Find where the given text appears and provide that cell's center as [X, Y] coordinate. 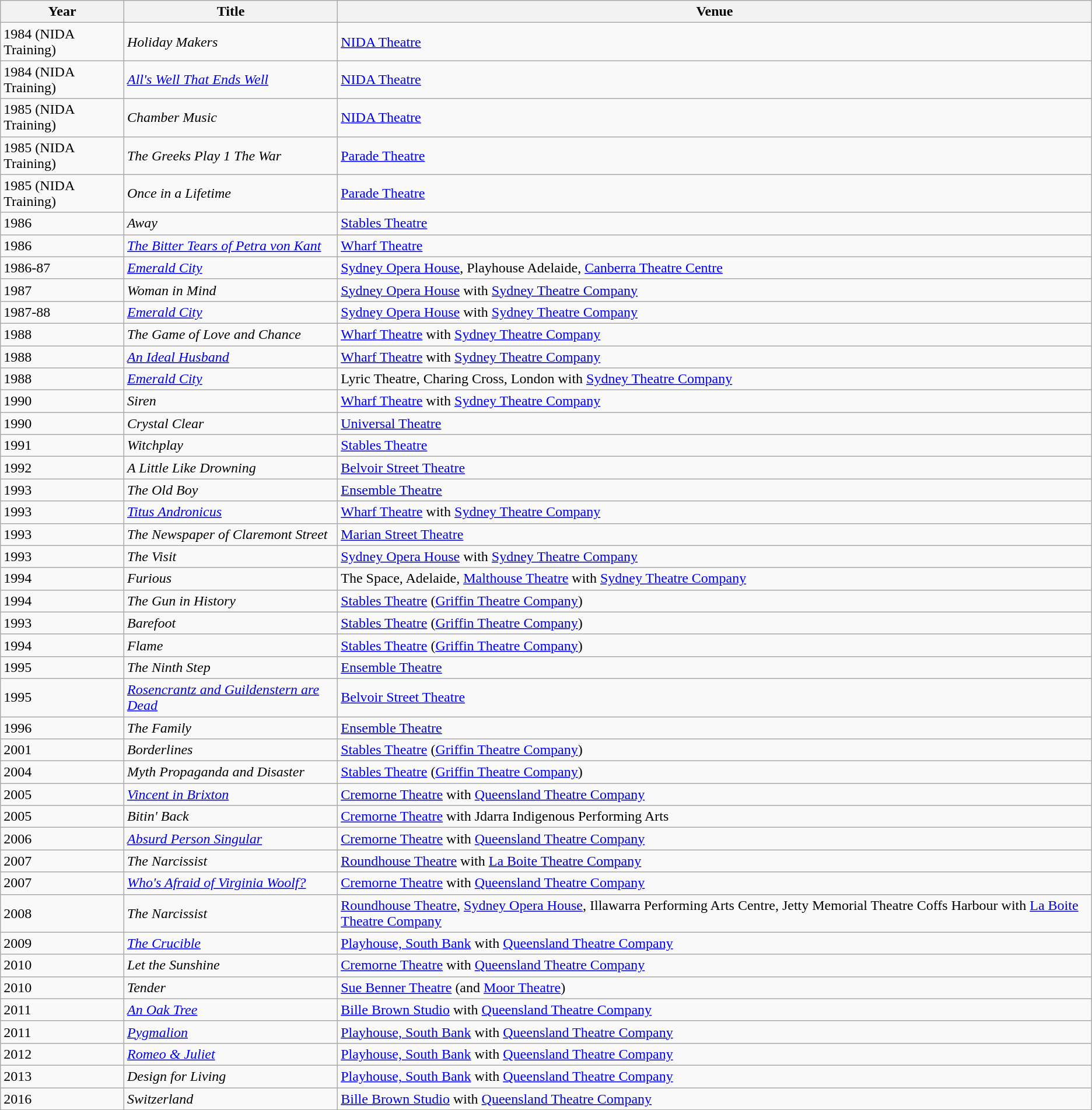
2004 [62, 772]
Roundhouse Theatre, Sydney Opera House, Illawarra Performing Arts Centre, Jetty Memorial Theatre Coffs Harbour with La Boite Theatre Company [715, 913]
The Family [230, 727]
Away [230, 223]
The Visit [230, 556]
2008 [62, 913]
1996 [62, 727]
1987 [62, 290]
An Ideal Husband [230, 356]
The Gun in History [230, 601]
Let the Sunshine [230, 965]
2001 [62, 750]
Holiday Makers [230, 42]
1986-87 [62, 268]
Woman in Mind [230, 290]
The Crucible [230, 943]
Pygmalion [230, 1032]
Titus Andronicus [230, 512]
All's Well That Ends Well [230, 79]
1992 [62, 468]
Switzerland [230, 1098]
Crystal Clear [230, 423]
Once in a Lifetime [230, 194]
The Ninth Step [230, 667]
Siren [230, 401]
Title [230, 12]
Furious [230, 579]
The Old Boy [230, 490]
The Game of Love and Chance [230, 334]
Bitin' Back [230, 817]
Barefoot [230, 623]
Absurd Person Singular [230, 839]
1991 [62, 446]
2009 [62, 943]
Myth Propaganda and Disaster [230, 772]
A Little Like Drowning [230, 468]
Who's Afraid of Virginia Woolf? [230, 883]
Tender [230, 988]
Vincent in Brixton [230, 794]
An Oak Tree [230, 1010]
Venue [715, 12]
Sydney Opera House, Playhouse Adelaide, Canberra Theatre Centre [715, 268]
Chamber Music [230, 118]
The Bitter Tears of Petra von Kant [230, 246]
Lyric Theatre, Charing Cross, London with Sydney Theatre Company [715, 379]
The Greeks Play 1 The War [230, 155]
The Space, Adelaide, Malthouse Theatre with Sydney Theatre Company [715, 579]
1987-88 [62, 312]
Flame [230, 645]
Roundhouse Theatre with La Boite Theatre Company [715, 861]
Wharf Theatre [715, 246]
2012 [62, 1054]
2013 [62, 1076]
2016 [62, 1098]
Romeo & Juliet [230, 1054]
Universal Theatre [715, 423]
2006 [62, 839]
Sue Benner Theatre (and Moor Theatre) [715, 988]
The Newspaper of Claremont Street [230, 534]
Marian Street Theatre [715, 534]
Rosencrantz and Guildenstern are Dead [230, 698]
Year [62, 12]
Witchplay [230, 446]
Borderlines [230, 750]
Cremorne Theatre with Jdarra Indigenous Performing Arts [715, 817]
Design for Living [230, 1076]
